Extract the [x, y] coordinate from the center of the cell holding the provided text.  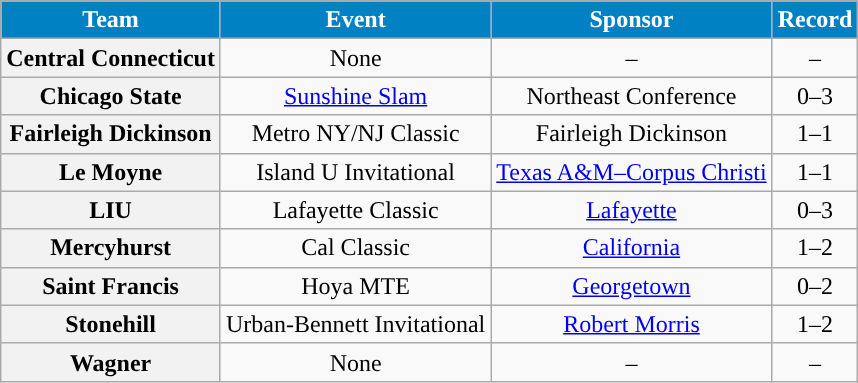
Sponsor [632, 20]
Urban-Bennett Invitational [355, 324]
Northeast Conference [632, 96]
Lafayette [632, 210]
Georgetown [632, 286]
California [632, 248]
Wagner [111, 362]
Chicago State [111, 96]
Robert Morris [632, 324]
Sunshine Slam [355, 96]
Team [111, 20]
Island U Invitational [355, 172]
Hoya MTE [355, 286]
0–2 [815, 286]
Metro NY/NJ Classic [355, 134]
Saint Francis [111, 286]
Event [355, 20]
LIU [111, 210]
Lafayette Classic [355, 210]
Le Moyne [111, 172]
Texas A&M–Corpus Christi [632, 172]
Record [815, 20]
Cal Classic [355, 248]
Stonehill [111, 324]
Mercyhurst [111, 248]
Central Connecticut [111, 58]
